Search for the cell housing the specified text and yield its [X, Y] center coordinate. 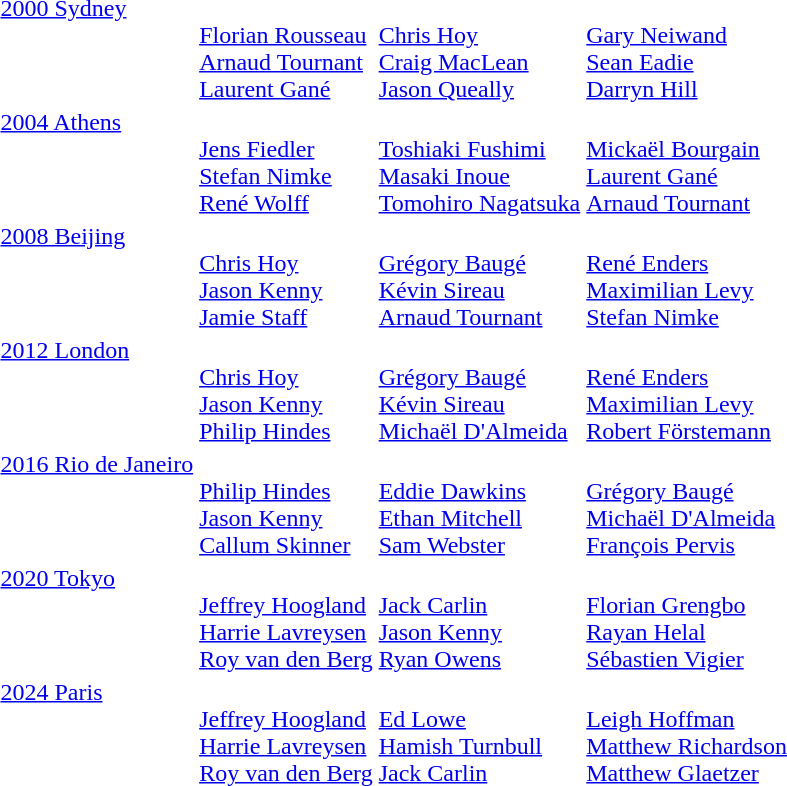
Eddie DawkinsEthan MitchellSam Webster [480, 504]
Grégory BaugéKévin SireauMichaël D'Almeida [480, 390]
Philip HindesJason KennyCallum Skinner [286, 504]
Jens FiedlerStefan NimkeRené Wolff [286, 162]
Chris HoyJason KennyJamie Staff [286, 276]
Jeffrey HooglandHarrie LavreysenRoy van den Berg [286, 618]
Chris HoyJason KennyPhilip Hindes [286, 390]
Grégory BaugéKévin SireauArnaud Tournant [480, 276]
Toshiaki FushimiMasaki InoueTomohiro Nagatsuka [480, 162]
Jack CarlinJason KennyRyan Owens [480, 618]
